Output the (X, Y) coordinate of the center of the cell containing the given text.  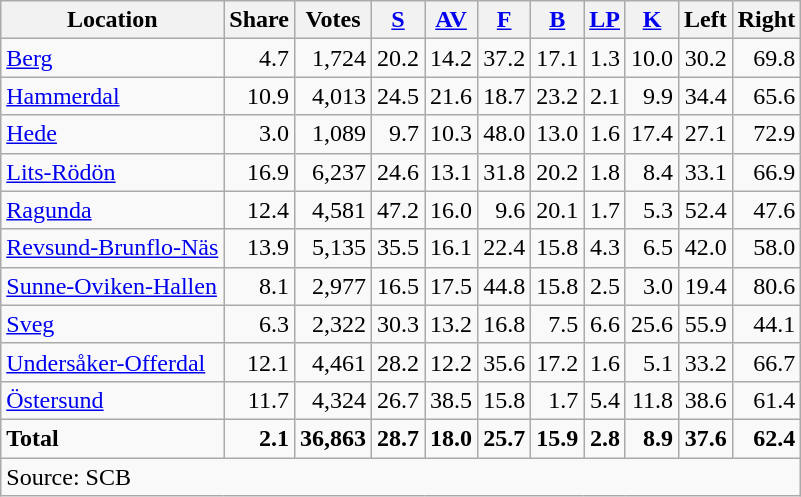
Right (766, 20)
62.4 (766, 438)
9.6 (504, 210)
52.4 (706, 210)
17.2 (558, 362)
6.6 (605, 324)
13.2 (452, 324)
2.5 (605, 286)
33.1 (706, 172)
66.9 (766, 172)
1.3 (605, 58)
Hammerdal (112, 96)
8.4 (652, 172)
6.3 (260, 324)
11.8 (652, 400)
16.9 (260, 172)
15.9 (558, 438)
5.1 (652, 362)
28.7 (398, 438)
10.0 (652, 58)
47.6 (766, 210)
5,135 (332, 248)
1,089 (332, 134)
42.0 (706, 248)
34.4 (706, 96)
S (398, 20)
36,863 (332, 438)
30.3 (398, 324)
58.0 (766, 248)
47.2 (398, 210)
2.8 (605, 438)
13.9 (260, 248)
25.7 (504, 438)
9.9 (652, 96)
35.5 (398, 248)
5.3 (652, 210)
10.9 (260, 96)
1.8 (605, 172)
44.1 (766, 324)
Location (112, 20)
Sveg (112, 324)
24.6 (398, 172)
17.5 (452, 286)
11.7 (260, 400)
37.2 (504, 58)
26.7 (398, 400)
Lits-Rödön (112, 172)
22.4 (504, 248)
AV (452, 20)
48.0 (504, 134)
20.1 (558, 210)
55.9 (706, 324)
5.4 (605, 400)
31.8 (504, 172)
18.7 (504, 96)
16.1 (452, 248)
4.3 (605, 248)
12.2 (452, 362)
27.1 (706, 134)
4,324 (332, 400)
8.1 (260, 286)
Hede (112, 134)
17.4 (652, 134)
17.1 (558, 58)
25.6 (652, 324)
35.6 (504, 362)
14.2 (452, 58)
72.9 (766, 134)
19.4 (706, 286)
1,724 (332, 58)
13.0 (558, 134)
66.7 (766, 362)
Östersund (112, 400)
9.7 (398, 134)
13.1 (452, 172)
30.2 (706, 58)
Left (706, 20)
Source: SCB (401, 477)
F (504, 20)
Berg (112, 58)
6,237 (332, 172)
12.4 (260, 210)
16.5 (398, 286)
Ragunda (112, 210)
B (558, 20)
16.0 (452, 210)
4,461 (332, 362)
44.8 (504, 286)
28.2 (398, 362)
Votes (332, 20)
23.2 (558, 96)
LP (605, 20)
33.2 (706, 362)
Total (112, 438)
38.6 (706, 400)
4,581 (332, 210)
2,322 (332, 324)
61.4 (766, 400)
24.5 (398, 96)
65.6 (766, 96)
16.8 (504, 324)
10.3 (452, 134)
2,977 (332, 286)
Undersåker-Offerdal (112, 362)
Share (260, 20)
6.5 (652, 248)
38.5 (452, 400)
21.6 (452, 96)
8.9 (652, 438)
12.1 (260, 362)
K (652, 20)
69.8 (766, 58)
37.6 (706, 438)
4.7 (260, 58)
18.0 (452, 438)
80.6 (766, 286)
Revsund-Brunflo-Näs (112, 248)
4,013 (332, 96)
Sunne-Oviken-Hallen (112, 286)
7.5 (558, 324)
